Extract the [x, y] coordinate from the center of the cell holding the provided text.  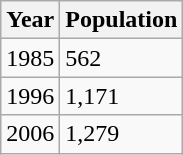
1996 [30, 96]
Population [122, 20]
Year [30, 20]
562 [122, 58]
1985 [30, 58]
1,171 [122, 96]
1,279 [122, 134]
2006 [30, 134]
